For the text-containing cell, return its midpoint in (x, y) coordinate format. 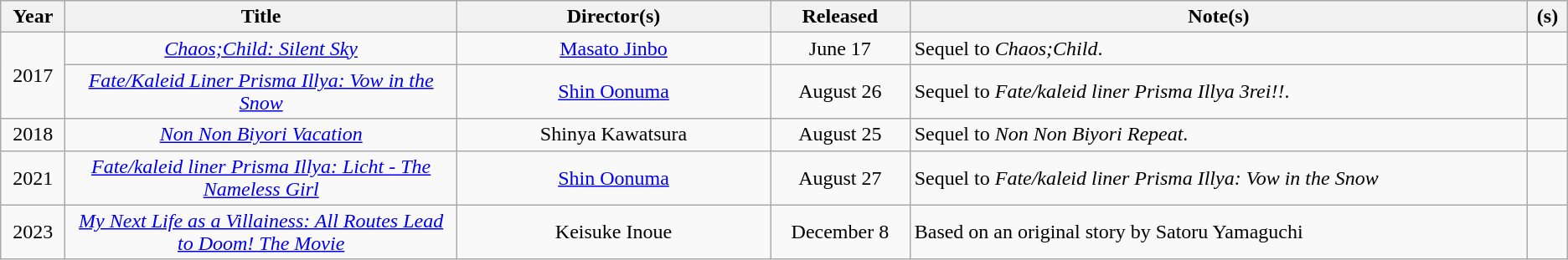
Fate/kaleid liner Prisma Illya: Licht - The Nameless Girl (261, 177)
2017 (34, 75)
December 8 (841, 232)
Sequel to Fate/kaleid liner Prisma Illya: Vow in the Snow (1219, 177)
Year (34, 17)
August 27 (841, 177)
My Next Life as a Villainess: All Routes Lead to Doom! The Movie (261, 232)
Non Non Biyori Vacation (261, 135)
Fate/Kaleid Liner Prisma Illya: Vow in the Snow (261, 92)
Director(s) (613, 17)
2018 (34, 135)
August 25 (841, 135)
Sequel to Fate/kaleid liner Prisma Illya 3rei!!. (1219, 92)
Title (261, 17)
Sequel to Non Non Biyori Repeat. (1219, 135)
Released (841, 17)
Keisuke Inoue (613, 232)
August 26 (841, 92)
Based on an original story by Satoru Yamaguchi (1219, 232)
2021 (34, 177)
Sequel to Chaos;Child. (1219, 48)
2023 (34, 232)
Shinya Kawatsura (613, 135)
June 17 (841, 48)
Chaos;Child: Silent Sky (261, 48)
(s) (1548, 17)
Masato Jinbo (613, 48)
Note(s) (1219, 17)
